Identify which cell holds the provided text, then report its (X, Y) central coordinate. 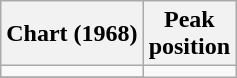
Chart (1968) (72, 34)
Peakposition (189, 34)
